Capture the cell that displays the provided text and extract its (X, Y) central coordinate. 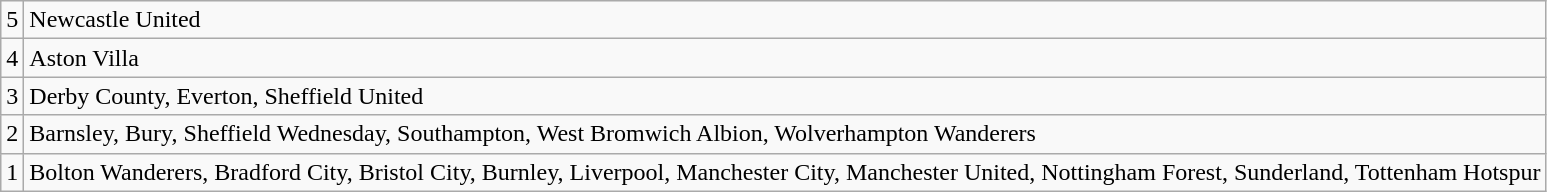
1 (12, 172)
Aston Villa (785, 58)
4 (12, 58)
Newcastle United (785, 20)
5 (12, 20)
Barnsley, Bury, Sheffield Wednesday, Southampton, West Bromwich Albion, Wolverhampton Wanderers (785, 134)
2 (12, 134)
3 (12, 96)
Derby County, Everton, Sheffield United (785, 96)
